Provide the [X, Y] coordinate of the cell's center where the given text is located.  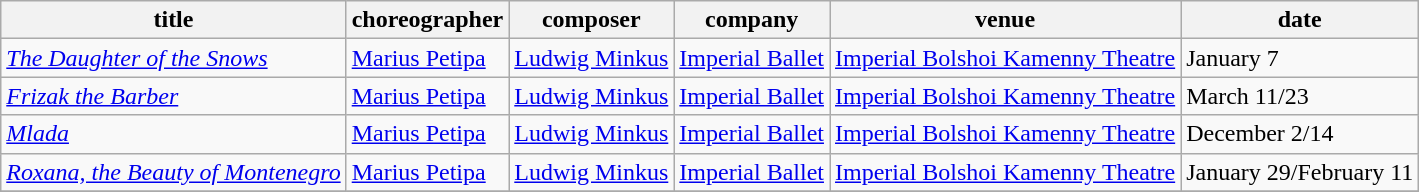
composer [592, 20]
Mlada [174, 134]
The Daughter of the Snows [174, 58]
Frizak the Barber [174, 96]
January 29/February 11 [1300, 172]
company [752, 20]
December 2/14 [1300, 134]
January 7 [1300, 58]
Roxana, the Beauty of Montenegro [174, 172]
title [174, 20]
choreographer [428, 20]
March 11/23 [1300, 96]
date [1300, 20]
venue [1006, 20]
